Determine the (x, y) coordinate at the center of the cell enclosing the given text.  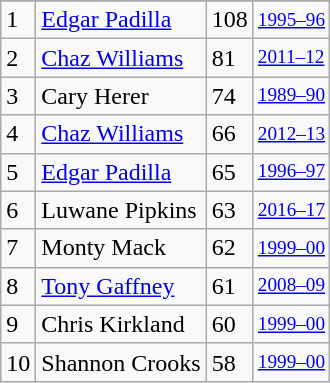
3 (18, 96)
63 (230, 210)
Shannon Crooks (121, 362)
2012–13 (291, 134)
62 (230, 248)
60 (230, 324)
61 (230, 286)
Monty Mack (121, 248)
9 (18, 324)
1995–96 (291, 20)
Chris Kirkland (121, 324)
74 (230, 96)
65 (230, 172)
1996–97 (291, 172)
Luwane Pipkins (121, 210)
2008–09 (291, 286)
8 (18, 286)
81 (230, 58)
58 (230, 362)
5 (18, 172)
1 (18, 20)
1989–90 (291, 96)
2011–12 (291, 58)
6 (18, 210)
108 (230, 20)
2016–17 (291, 210)
2 (18, 58)
7 (18, 248)
Cary Herer (121, 96)
66 (230, 134)
10 (18, 362)
Tony Gaffney (121, 286)
4 (18, 134)
